Determine the [x, y] coordinate at the center of the cell enclosing the given text.  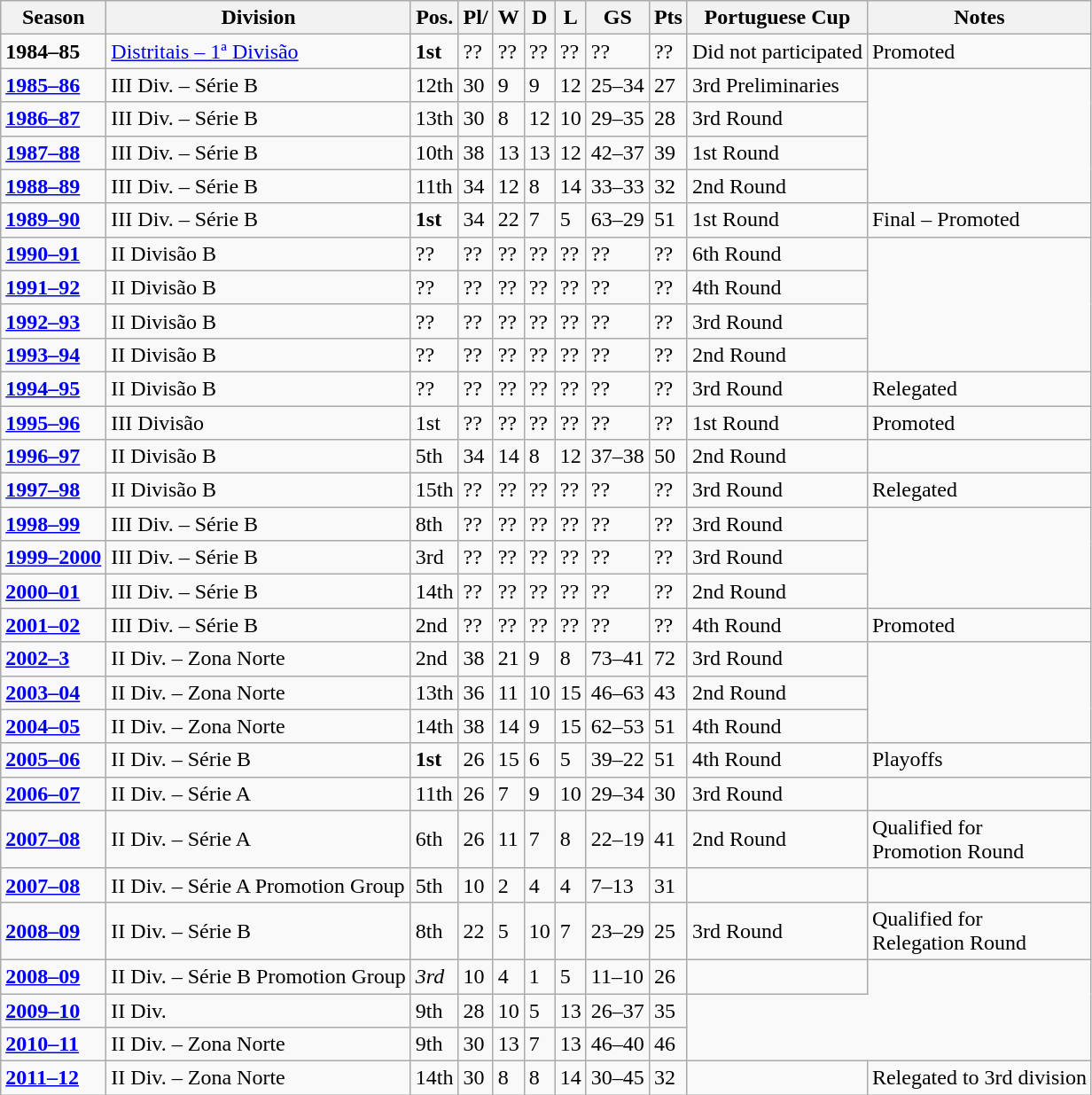
30–45 [617, 1078]
2010–11 [53, 1044]
1989–90 [53, 220]
37–38 [617, 457]
II Div. [259, 1010]
1986–87 [53, 119]
25–34 [617, 85]
46–63 [617, 692]
43 [668, 692]
2005–06 [53, 760]
35 [668, 1010]
72 [668, 659]
15th [434, 490]
Qualified forRelegation Round [979, 931]
27 [668, 85]
22–19 [617, 839]
Final – Promoted [979, 220]
2006–07 [53, 794]
GS [617, 18]
46 [668, 1044]
2000–01 [53, 591]
11–10 [617, 976]
31 [668, 885]
26–37 [617, 1010]
29–35 [617, 119]
6th [434, 839]
29–34 [617, 794]
W [509, 18]
2003–04 [53, 692]
1 [539, 976]
50 [668, 457]
2009–10 [53, 1010]
2011–12 [53, 1078]
Playoffs [979, 760]
1994–95 [53, 388]
Qualified forPromotion Round [979, 839]
2004–05 [53, 726]
1990–91 [53, 254]
42–37 [617, 153]
1999–2000 [53, 558]
2002–3 [53, 659]
1991–92 [53, 287]
6th Round [776, 254]
III Divisão [259, 423]
1995–96 [53, 423]
36 [475, 692]
1987–88 [53, 153]
12th [434, 85]
1993–94 [53, 355]
II Div. – Série B Promotion Group [259, 976]
1988–89 [53, 186]
Season [53, 18]
73–41 [617, 659]
Pos. [434, 18]
25 [668, 931]
2 [509, 885]
Division [259, 18]
39 [668, 153]
1996–97 [53, 457]
10th [434, 153]
63–29 [617, 220]
1992–93 [53, 321]
41 [668, 839]
Portuguese Cup [776, 18]
6 [539, 760]
Distritais – 1ª Divisão [259, 51]
46–40 [617, 1044]
Pl/ [475, 18]
Relegated to 3rd division [979, 1078]
23–29 [617, 931]
Pts [668, 18]
II Div. – Série A Promotion Group [259, 885]
Notes [979, 18]
Did not participated [776, 51]
2001–02 [53, 625]
L [571, 18]
D [539, 18]
39–22 [617, 760]
1984–85 [53, 51]
1997–98 [53, 490]
3rd Preliminaries [776, 85]
33–33 [617, 186]
62–53 [617, 726]
21 [509, 659]
7–13 [617, 885]
1998–99 [53, 524]
1985–86 [53, 85]
